Locate the cell with the specified text and output its [x, y] center coordinate. 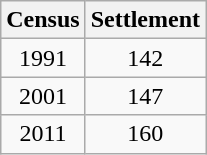
160 [145, 134]
Settlement [145, 20]
1991 [43, 58]
Census [43, 20]
147 [145, 96]
142 [145, 58]
2001 [43, 96]
2011 [43, 134]
